Search for the cell housing the specified text and yield its [X, Y] center coordinate. 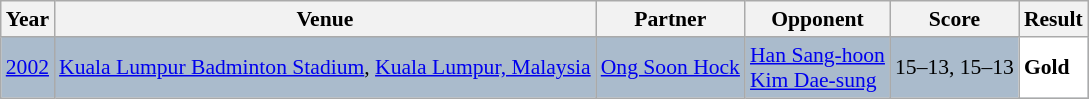
Ong Soon Hock [670, 68]
Gold [1054, 68]
2002 [28, 68]
Han Sang-hoon Kim Dae-sung [818, 68]
Result [1054, 19]
Venue [325, 19]
Score [954, 19]
Kuala Lumpur Badminton Stadium, Kuala Lumpur, Malaysia [325, 68]
Year [28, 19]
Partner [670, 19]
15–13, 15–13 [954, 68]
Opponent [818, 19]
